Output the (x, y) coordinate of the center of the cell containing the given text.  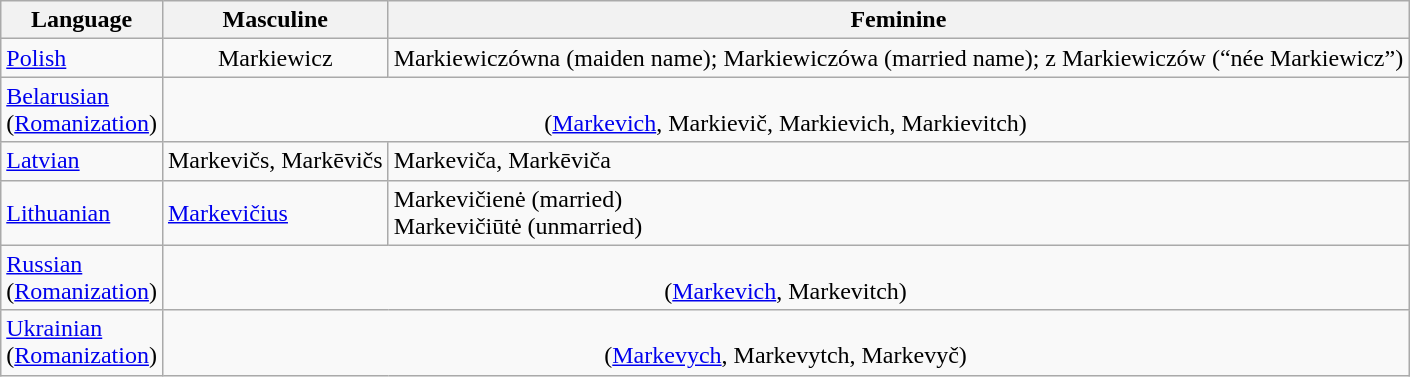
Masculine (275, 20)
Ukrainian (Romanization) (82, 342)
Markiewiczówna (maiden name); Markiewiczówa (married name); z Markiewiczów (“née Markiewicz”) (898, 58)
Language (82, 20)
Polish (82, 58)
Feminine (898, 20)
Lithuanian (82, 212)
Markiewicz (275, 58)
Latvian (82, 161)
Markevičius (275, 212)
Belarusian (Romanization) (82, 110)
Markevičs, Markēvičs (275, 161)
Markevičienė (married)Markevičiūtė (unmarried) (898, 212)
(Markevich, Markievič, Markievich, Markievitch) (785, 110)
(Markevich, Markevitch) (785, 278)
(Markevych, Markevytch, Markevyč) (785, 342)
Russian (Romanization) (82, 278)
Markeviča, Markēviča (898, 161)
